For the text-containing cell, return its midpoint in (X, Y) coordinate format. 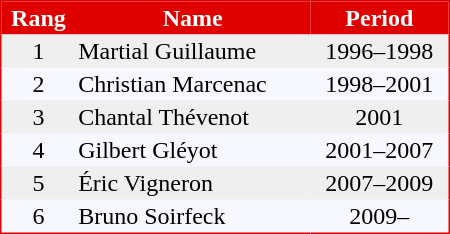
Name (192, 18)
Gilbert Gléyot (192, 150)
1 (38, 50)
6 (38, 217)
5 (38, 182)
2001 (380, 116)
2001–2007 (380, 150)
Rang (38, 18)
4 (38, 150)
Bruno Soirfeck (192, 217)
3 (38, 116)
Chantal Thévenot (192, 116)
Martial Guillaume (192, 50)
Éric Vigneron (192, 182)
1998–2001 (380, 84)
1996–1998 (380, 50)
2009– (380, 217)
Period (380, 18)
2007–2009 (380, 182)
Christian Marcenac (192, 84)
2 (38, 84)
